Find where the given text appears and provide that cell's center as (x, y) coordinate. 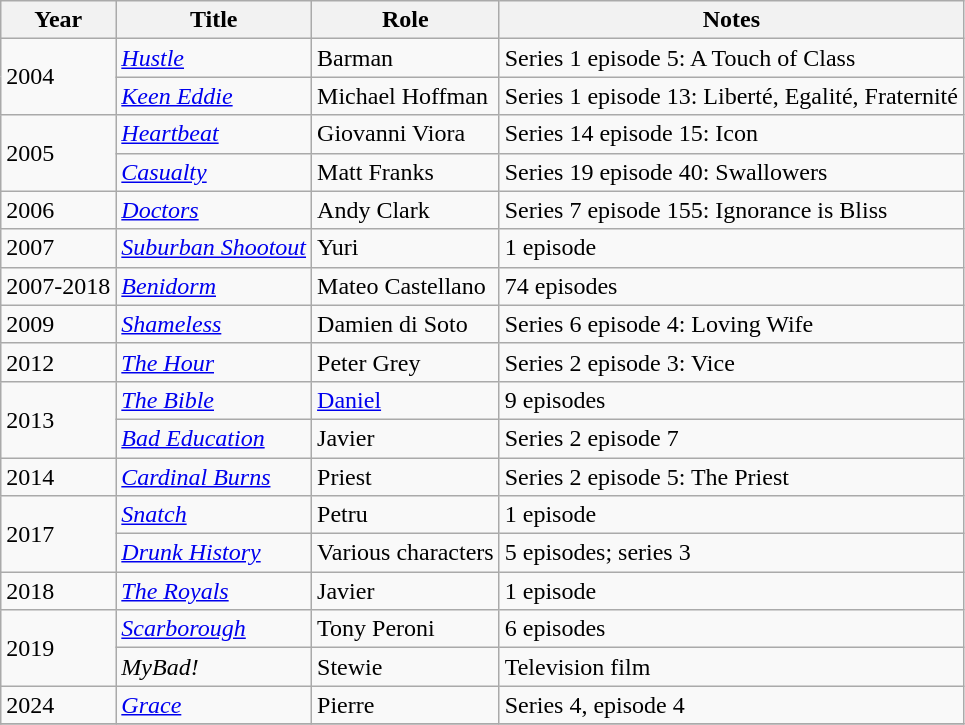
2007 (58, 248)
Various characters (406, 553)
Series 14 episode 15: Icon (731, 134)
Year (58, 20)
Damien di Soto (406, 324)
Petru (406, 515)
Suburban Shootout (214, 248)
Andy Clark (406, 210)
Bad Education (214, 438)
Stewie (406, 667)
2013 (58, 419)
Title (214, 20)
Tony Peroni (406, 629)
Yuri (406, 248)
Pierre (406, 705)
74 episodes (731, 286)
Matt Franks (406, 172)
5 episodes; series 3 (731, 553)
Series 7 episode 155: Ignorance is Bliss (731, 210)
Series 1 episode 13: Liberté, Egalité, Fraternité (731, 96)
2004 (58, 77)
6 episodes (731, 629)
Benidorm (214, 286)
2024 (58, 705)
Series 2 episode 3: Vice (731, 362)
Hustle (214, 58)
Television film (731, 667)
Barman (406, 58)
2018 (58, 591)
2019 (58, 648)
Heartbeat (214, 134)
The Royals (214, 591)
Series 1 episode 5: A Touch of Class (731, 58)
Casualty (214, 172)
The Hour (214, 362)
Series 19 episode 40: Swallowers (731, 172)
The Bible (214, 400)
Series 2 episode 7 (731, 438)
Keen Eddie (214, 96)
Notes (731, 20)
Cardinal Burns (214, 477)
2007-2018 (58, 286)
Series 4, episode 4 (731, 705)
2012 (58, 362)
2009 (58, 324)
2017 (58, 534)
2006 (58, 210)
9 episodes (731, 400)
Daniel (406, 400)
Role (406, 20)
Series 6 episode 4: Loving Wife (731, 324)
Series 2 episode 5: The Priest (731, 477)
Peter Grey (406, 362)
Priest (406, 477)
Doctors (214, 210)
Giovanni Viora (406, 134)
MyBad! (214, 667)
Snatch (214, 515)
Mateo Castellano (406, 286)
Scarborough (214, 629)
Drunk History (214, 553)
Shameless (214, 324)
2014 (58, 477)
2005 (58, 153)
Grace (214, 705)
Michael Hoffman (406, 96)
